Capture the cell that displays the provided text and extract its (X, Y) central coordinate. 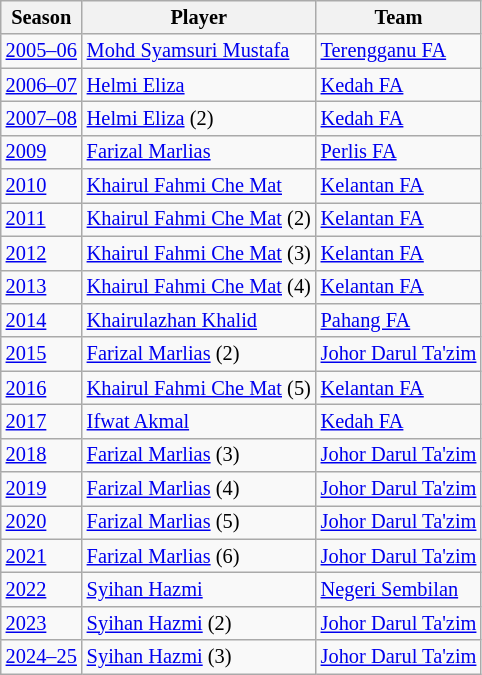
2014 (42, 320)
Negeri Sembilan (399, 589)
2005–06 (42, 51)
2013 (42, 287)
Syihan Hazmi (2) (199, 623)
Mohd Syamsuri Mustafa (199, 51)
Helmi Eliza (199, 85)
Khairul Fahmi Che Mat (3) (199, 253)
2010 (42, 186)
Helmi Eliza (2) (199, 118)
2024–25 (42, 657)
Terengganu FA (399, 51)
2009 (42, 152)
2011 (42, 219)
Khairul Fahmi Che Mat (199, 186)
Farizal Marlias (199, 152)
2019 (42, 489)
2012 (42, 253)
Syihan Hazmi (199, 589)
2020 (42, 522)
Khairul Fahmi Che Mat (5) (199, 388)
Farizal Marlias (2) (199, 354)
Pahang FA (399, 320)
Farizal Marlias (3) (199, 455)
2006–07 (42, 85)
2007–08 (42, 118)
Season (42, 17)
2015 (42, 354)
Khairul Fahmi Che Mat (4) (199, 287)
Ifwat Akmal (199, 421)
Player (199, 17)
Farizal Marlias (4) (199, 489)
2017 (42, 421)
2023 (42, 623)
2018 (42, 455)
Perlis FA (399, 152)
2022 (42, 589)
Khairul Fahmi Che Mat (2) (199, 219)
Team (399, 17)
2016 (42, 388)
Farizal Marlias (6) (199, 556)
Farizal Marlias (5) (199, 522)
Khairulazhan Khalid (199, 320)
2021 (42, 556)
Syihan Hazmi (3) (199, 657)
